Scan for the cell matching the given text and deliver its [x, y] coordinate at center. 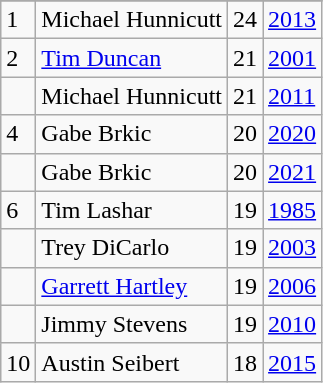
2006 [292, 286]
2015 [292, 362]
1985 [292, 210]
18 [246, 362]
Tim Lashar [132, 210]
24 [246, 20]
4 [18, 134]
2013 [292, 20]
2021 [292, 172]
2001 [292, 58]
Tim Duncan [132, 58]
2020 [292, 134]
2011 [292, 96]
10 [18, 362]
2010 [292, 324]
1 [18, 20]
Garrett Hartley [132, 286]
Austin Seibert [132, 362]
Jimmy Stevens [132, 324]
6 [18, 210]
2003 [292, 248]
Trey DiCarlo [132, 248]
2 [18, 58]
